Scan for the cell matching the given text and deliver its [X, Y] coordinate at center. 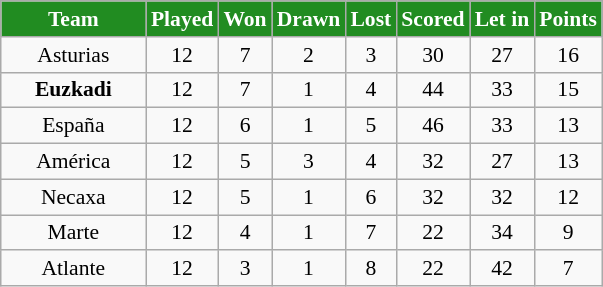
Played [182, 19]
Atlante [74, 269]
9 [568, 233]
30 [432, 55]
Scored [432, 19]
34 [502, 233]
Won [244, 19]
Drawn [309, 19]
8 [370, 269]
46 [432, 126]
Points [568, 19]
42 [502, 269]
Marte [74, 233]
España [74, 126]
América [74, 162]
Team [74, 19]
44 [432, 90]
16 [568, 55]
2 [309, 55]
15 [568, 90]
Euzkadi [74, 90]
Lost [370, 19]
Asturias [74, 55]
Let in [502, 19]
Necaxa [74, 197]
